Capture the cell that displays the provided text and extract its (x, y) central coordinate. 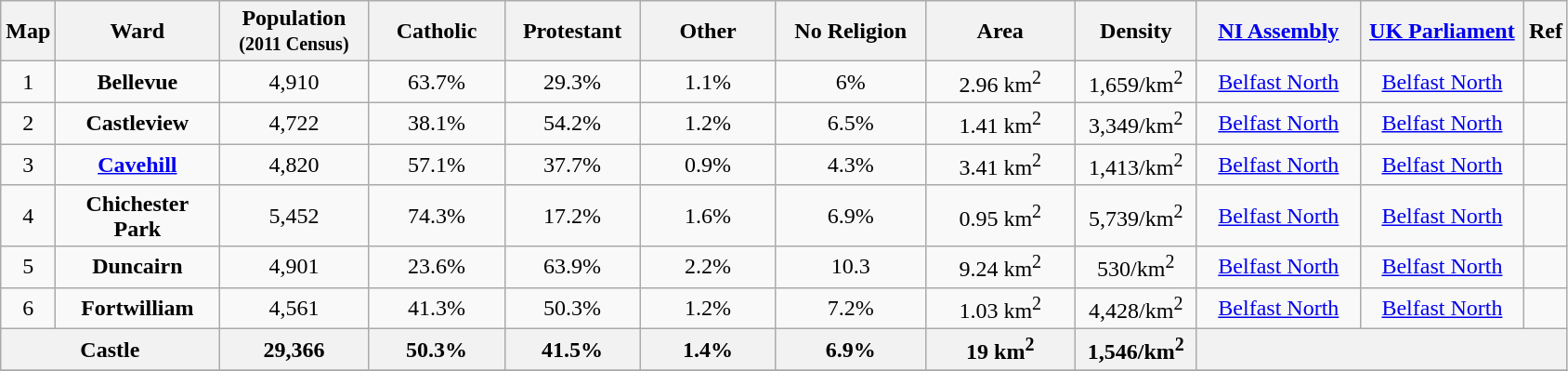
4,722 (294, 123)
4,820 (294, 166)
Chichester Park (137, 216)
1,546/km2 (1135, 350)
4.3% (851, 166)
4 (28, 216)
4,428/km2 (1135, 309)
29.3% (572, 82)
1.03 km2 (1000, 309)
Protestant (572, 32)
5,739/km2 (1135, 216)
2.96 km2 (1000, 82)
7.2% (851, 309)
2 (28, 123)
38.1% (437, 123)
0.95 km2 (1000, 216)
54.2% (572, 123)
5,452 (294, 216)
Population (2011 Census) (294, 32)
2.2% (708, 268)
Catholic (437, 32)
41.5% (572, 350)
23.6% (437, 268)
Other (708, 32)
3 (28, 166)
1.41 km2 (1000, 123)
63.7% (437, 82)
1,413/km2 (1135, 166)
NI Assembly (1278, 32)
Map (28, 32)
Cavehill (137, 166)
74.3% (437, 216)
29,366 (294, 350)
Ward (137, 32)
6 (28, 309)
6% (851, 82)
37.7% (572, 166)
5 (28, 268)
Castleview (137, 123)
Duncairn (137, 268)
9.24 km2 (1000, 268)
Density (1135, 32)
6.5% (851, 123)
Castle (110, 350)
4,901 (294, 268)
4,561 (294, 309)
Bellevue (137, 82)
0.9% (708, 166)
57.1% (437, 166)
1.6% (708, 216)
Ref (1546, 32)
41.3% (437, 309)
3,349/km2 (1135, 123)
3.41 km2 (1000, 166)
1 (28, 82)
Fortwilliam (137, 309)
10.3 (851, 268)
UK Parliament (1442, 32)
63.9% (572, 268)
530/km2 (1135, 268)
17.2% (572, 216)
Area (1000, 32)
19 km2 (1000, 350)
4,910 (294, 82)
1,659/km2 (1135, 82)
1.4% (708, 350)
1.1% (708, 82)
No Religion (851, 32)
